Capture the cell that displays the provided text and extract its (X, Y) central coordinate. 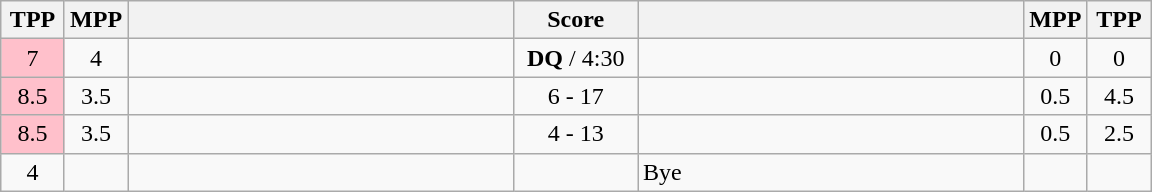
Bye (831, 172)
4.5 (1119, 96)
6 - 17 (576, 96)
4 - 13 (576, 134)
Score (576, 20)
DQ / 4:30 (576, 58)
7 (33, 58)
2.5 (1119, 134)
